Determine the (X, Y) coordinate at the center of the cell enclosing the given text.  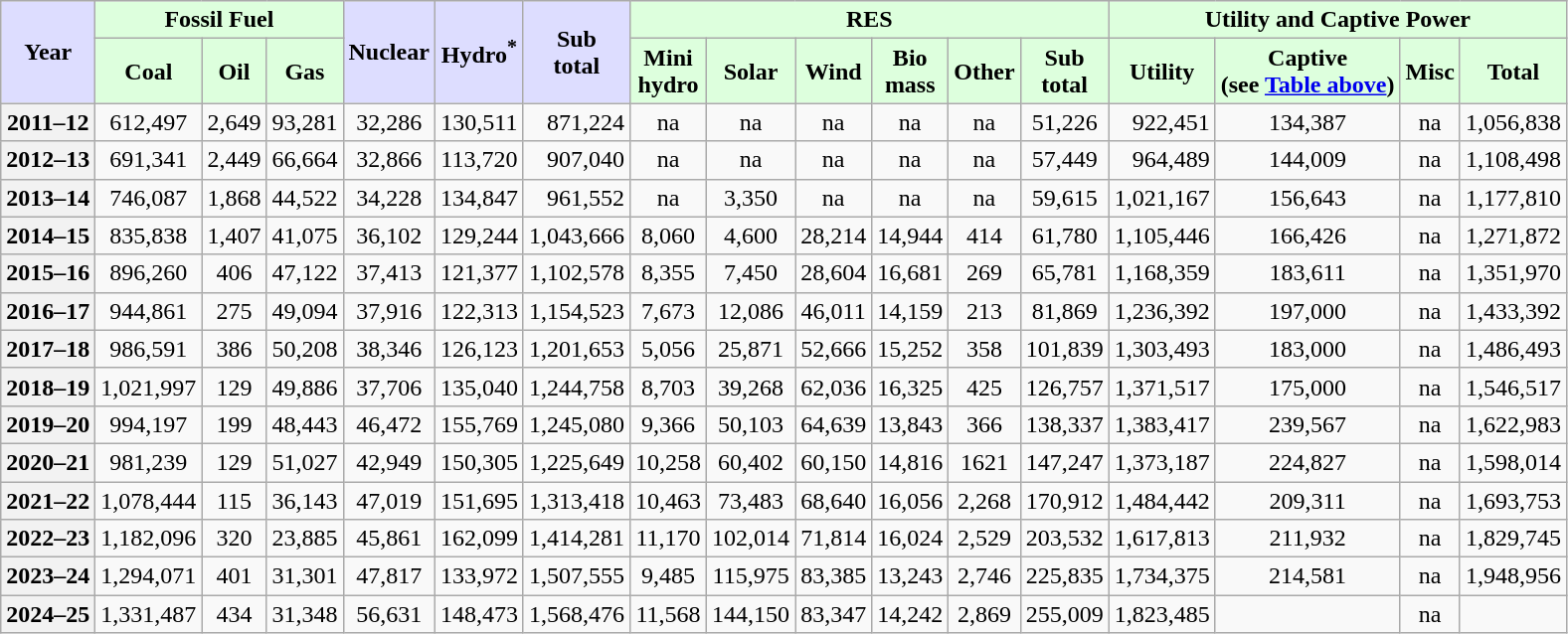
2011–12 (48, 122)
73,483 (752, 500)
199 (235, 424)
39,268 (752, 387)
37,706 (389, 387)
25,871 (752, 349)
1,056,838 (1513, 122)
48,443 (304, 424)
156,643 (1307, 198)
3,350 (752, 198)
5,056 (668, 349)
1,303,493 (1161, 349)
Other (984, 72)
414 (984, 236)
150,305 (479, 462)
175,000 (1307, 387)
13,243 (911, 576)
60,402 (752, 462)
1,154,523 (577, 311)
47,817 (389, 576)
1,383,417 (1161, 424)
944,861 (149, 311)
Oil (235, 72)
2,268 (984, 500)
994,197 (149, 424)
1,486,493 (1513, 349)
1,371,517 (1161, 387)
37,413 (389, 273)
1,078,444 (149, 500)
11,568 (668, 614)
1,568,476 (577, 614)
2017–18 (48, 349)
2,869 (984, 614)
1,868 (235, 198)
2019–20 (48, 424)
46,472 (389, 424)
1,182,096 (149, 539)
239,567 (1307, 424)
1,244,758 (577, 387)
71,814 (833, 539)
66,664 (304, 160)
Utility and Captive Power (1337, 20)
38,346 (389, 349)
406 (235, 273)
126,123 (479, 349)
2021–22 (48, 500)
11,170 (668, 539)
183,611 (1307, 273)
1,105,446 (1161, 236)
1,236,392 (1161, 311)
2024–25 (48, 614)
134,847 (479, 198)
214,581 (1307, 576)
835,838 (149, 236)
1,414,281 (577, 539)
16,056 (911, 500)
121,377 (479, 273)
1,177,810 (1513, 198)
1,271,872 (1513, 236)
37,916 (389, 311)
15,252 (911, 349)
1,245,080 (577, 424)
162,099 (479, 539)
Coal (149, 72)
47,122 (304, 273)
225,835 (1064, 576)
102,014 (752, 539)
1,373,187 (1161, 462)
68,640 (833, 500)
50,103 (752, 424)
61,780 (1064, 236)
964,489 (1161, 160)
2,649 (235, 122)
275 (235, 311)
Misc (1430, 72)
81,869 (1064, 311)
1,168,359 (1161, 273)
14,816 (911, 462)
986,591 (149, 349)
83,347 (833, 614)
42,949 (389, 462)
386 (235, 349)
358 (984, 349)
1,021,167 (1161, 198)
133,972 (479, 576)
32,866 (389, 160)
155,769 (479, 424)
RES (869, 20)
434 (235, 614)
46,011 (833, 311)
138,337 (1064, 424)
147,247 (1064, 462)
1,108,498 (1513, 160)
16,681 (911, 273)
4,600 (752, 236)
101,839 (1064, 349)
166,426 (1307, 236)
45,861 (389, 539)
135,040 (479, 387)
1621 (984, 462)
366 (984, 424)
83,385 (833, 576)
401 (235, 576)
16,325 (911, 387)
59,615 (1064, 198)
1,829,745 (1513, 539)
65,781 (1064, 273)
8,703 (668, 387)
93,281 (304, 122)
23,885 (304, 539)
907,040 (577, 160)
1,823,485 (1161, 614)
28,604 (833, 273)
981,239 (149, 462)
183,000 (1307, 349)
224,827 (1307, 462)
2014–15 (48, 236)
12,086 (752, 311)
1,351,970 (1513, 273)
8,355 (668, 273)
51,226 (1064, 122)
32,286 (389, 122)
14,944 (911, 236)
691,341 (149, 160)
57,449 (1064, 160)
Biomass (911, 72)
Wind (833, 72)
7,450 (752, 273)
64,639 (833, 424)
51,027 (304, 462)
41,075 (304, 236)
Minihydro (668, 72)
10,463 (668, 500)
1,622,983 (1513, 424)
1,734,375 (1161, 576)
425 (984, 387)
115 (235, 500)
122,313 (479, 311)
36,102 (389, 236)
31,301 (304, 576)
134,387 (1307, 122)
1,407 (235, 236)
1,331,487 (149, 614)
209,311 (1307, 500)
44,522 (304, 198)
151,695 (479, 500)
2013–14 (48, 198)
213 (984, 311)
961,552 (577, 198)
Gas (304, 72)
612,497 (149, 122)
871,224 (577, 122)
2,746 (984, 576)
170,912 (1064, 500)
10,258 (668, 462)
Captive(see Table above) (1307, 72)
320 (235, 539)
1,201,653 (577, 349)
1,507,555 (577, 576)
2020–21 (48, 462)
Total (1513, 72)
1,043,666 (577, 236)
144,009 (1307, 160)
Year (48, 52)
922,451 (1161, 122)
Hydro* (479, 52)
2015–16 (48, 273)
Nuclear (389, 52)
36,143 (304, 500)
9,366 (668, 424)
115,975 (752, 576)
8,060 (668, 236)
1,433,392 (1513, 311)
129,244 (479, 236)
2023–24 (48, 576)
2,529 (984, 539)
269 (984, 273)
1,598,014 (1513, 462)
14,159 (911, 311)
1,484,442 (1161, 500)
16,024 (911, 539)
1,225,649 (577, 462)
Utility (1161, 72)
1,313,418 (577, 500)
47,019 (389, 500)
144,150 (752, 614)
60,150 (833, 462)
896,260 (149, 273)
56,631 (389, 614)
49,094 (304, 311)
28,214 (833, 236)
52,666 (833, 349)
1,693,753 (1513, 500)
7,673 (668, 311)
14,242 (911, 614)
1,546,517 (1513, 387)
34,228 (389, 198)
1,102,578 (577, 273)
Solar (752, 72)
2,449 (235, 160)
2012–13 (48, 160)
2022–23 (48, 539)
2018–19 (48, 387)
50,208 (304, 349)
62,036 (833, 387)
746,087 (149, 198)
9,485 (668, 576)
1,021,997 (149, 387)
1,617,813 (1161, 539)
255,009 (1064, 614)
197,000 (1307, 311)
203,532 (1064, 539)
31,348 (304, 614)
Fossil Fuel (219, 20)
1,948,956 (1513, 576)
211,932 (1307, 539)
2016–17 (48, 311)
1,294,071 (149, 576)
148,473 (479, 614)
130,511 (479, 122)
13,843 (911, 424)
126,757 (1064, 387)
113,720 (479, 160)
49,886 (304, 387)
